From the cell containing the given text, extract its center point as [x, y] coordinate. 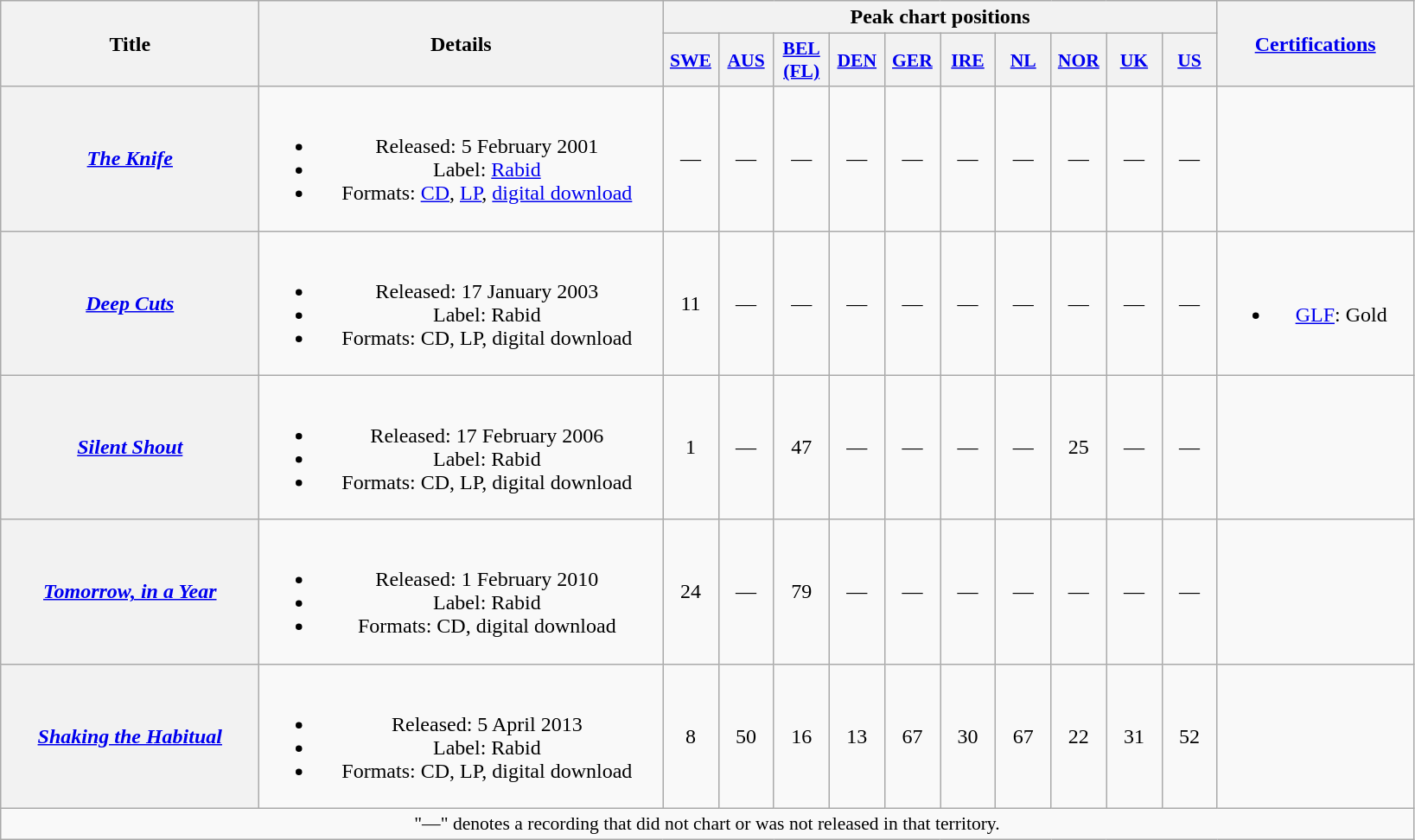
16 [801, 736]
"—" denotes a recording that did not chart or was not released in that territory. [707, 824]
31 [1134, 736]
Released: 17 January 2003Label: RabidFormats: CD, LP, digital download [462, 302]
US [1189, 60]
IRE [968, 60]
Deep Cuts [130, 302]
24 [691, 591]
50 [746, 736]
Peak chart positions [940, 17]
8 [691, 736]
Shaking the Habitual [130, 736]
The Knife [130, 159]
Silent Shout [130, 448]
30 [968, 736]
NL [1023, 60]
25 [1079, 448]
GER [912, 60]
1 [691, 448]
Released: 17 February 2006Label: RabidFormats: CD, LP, digital download [462, 448]
Released: 5 April 2013Label: RabidFormats: CD, LP, digital download [462, 736]
SWE [691, 60]
22 [1079, 736]
11 [691, 302]
BEL(FL) [801, 60]
79 [801, 591]
AUS [746, 60]
52 [1189, 736]
Tomorrow, in a Year [130, 591]
Details [462, 43]
Title [130, 43]
Released: 1 February 2010Label: RabidFormats: CD, digital download [462, 591]
GLF: Gold [1316, 302]
DEN [857, 60]
Certifications [1316, 43]
13 [857, 736]
47 [801, 448]
UK [1134, 60]
NOR [1079, 60]
Released: 5 February 2001Label: RabidFormats: CD, LP, digital download [462, 159]
